Pinpoint the cell where the given text exists, returning its (X, Y) midpoint coordinate. 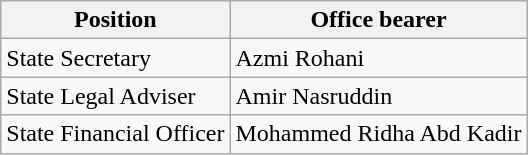
State Financial Officer (116, 134)
Mohammed Ridha Abd Kadir (378, 134)
Position (116, 20)
Amir Nasruddin (378, 96)
State Legal Adviser (116, 96)
Azmi Rohani (378, 58)
State Secretary (116, 58)
Office bearer (378, 20)
